Provide the [X, Y] coordinate of the cell's center where the given text is located.  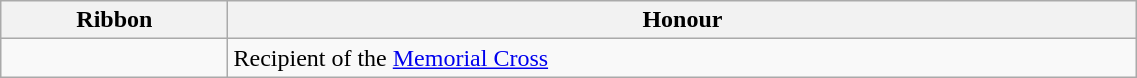
Recipient of the Memorial Cross [682, 58]
Ribbon [114, 20]
Honour [682, 20]
